Find where the given text appears and provide that cell's center as [X, Y] coordinate. 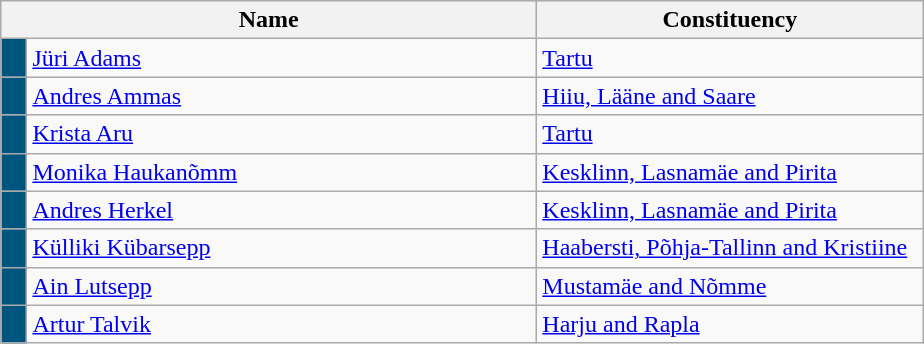
Harju and Rapla [730, 324]
Jüri Adams [282, 58]
Haabersti, Põhja-Tallinn and Kristiine [730, 248]
Krista Aru [282, 134]
Monika Haukanõmm [282, 172]
Ain Lutsepp [282, 286]
Andres Herkel [282, 210]
Hiiu, Lääne and Saare [730, 96]
Constituency [730, 20]
Mustamäe and Nõmme [730, 286]
Külliki Kübarsepp [282, 248]
Andres Ammas [282, 96]
Artur Talvik [282, 324]
Name [269, 20]
